Search for the cell housing the specified text and yield its [X, Y] center coordinate. 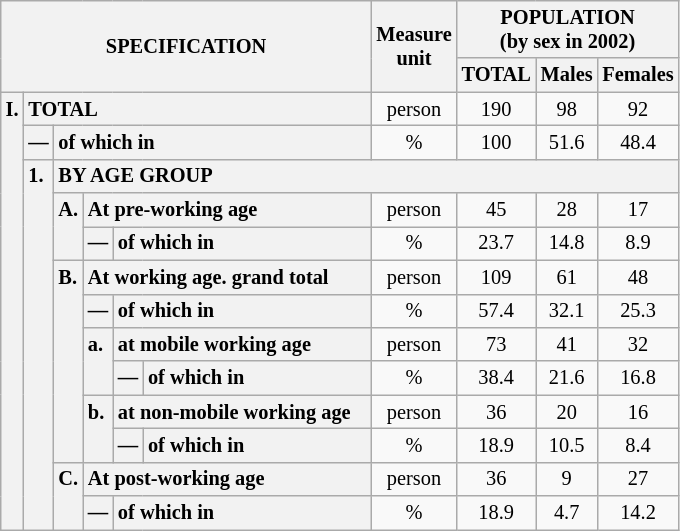
a. [98, 360]
20 [567, 412]
At post-working age [227, 479]
61 [567, 277]
4.7 [567, 513]
I. [12, 311]
A. [68, 226]
1. [38, 344]
At pre-working age [227, 210]
At working age. grand total [227, 277]
51.6 [567, 142]
41 [567, 344]
8.4 [638, 445]
Measure unit [414, 46]
16.8 [638, 378]
at non-mobile working age [242, 412]
100 [496, 142]
38.4 [496, 378]
Males [567, 75]
14.8 [567, 243]
45 [496, 210]
B. [68, 361]
27 [638, 479]
25.3 [638, 311]
48 [638, 277]
9 [567, 479]
at mobile working age [242, 344]
POPULATION (by sex in 2002) [568, 29]
b. [98, 428]
8.9 [638, 243]
C. [68, 496]
32.1 [567, 311]
190 [496, 109]
Females [638, 75]
32 [638, 344]
98 [567, 109]
16 [638, 412]
10.5 [567, 445]
SPECIFICATION [186, 46]
21.6 [567, 378]
17 [638, 210]
73 [496, 344]
BY AGE GROUP [366, 176]
57.4 [496, 311]
23.7 [496, 243]
92 [638, 109]
28 [567, 210]
109 [496, 277]
48.4 [638, 142]
14.2 [638, 513]
